Capture the cell that displays the provided text and extract its [x, y] central coordinate. 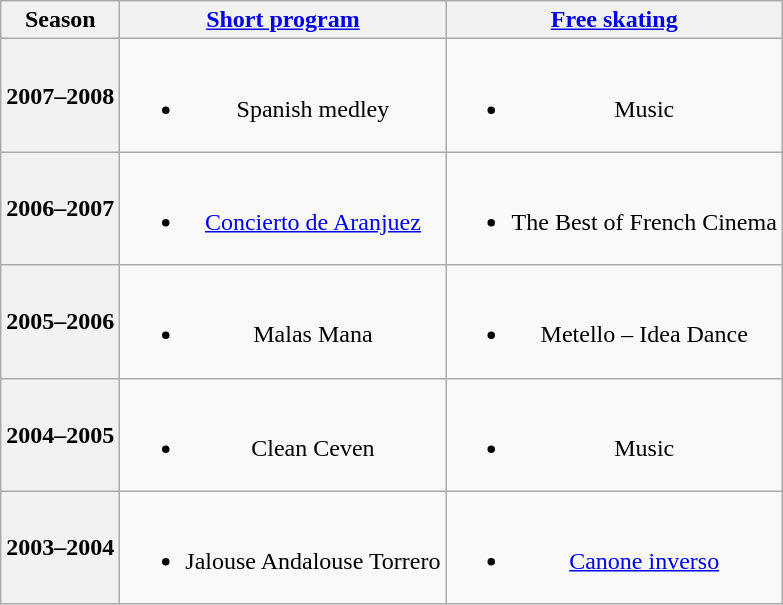
Canone inverso [614, 548]
2004–2005 [60, 434]
Jalouse Andalouse Torrero [283, 548]
2005–2006 [60, 322]
Short program [283, 20]
The Best of French Cinema [614, 208]
Spanish medley [283, 96]
Malas Mana [283, 322]
Metello – Idea Dance [614, 322]
Concierto de Aranjuez [283, 208]
2007–2008 [60, 96]
2003–2004 [60, 548]
Season [60, 20]
Free skating [614, 20]
Clean Ceven [283, 434]
2006–2007 [60, 208]
